Detect which cell encompasses the target text, then output its [X, Y] center coordinate. 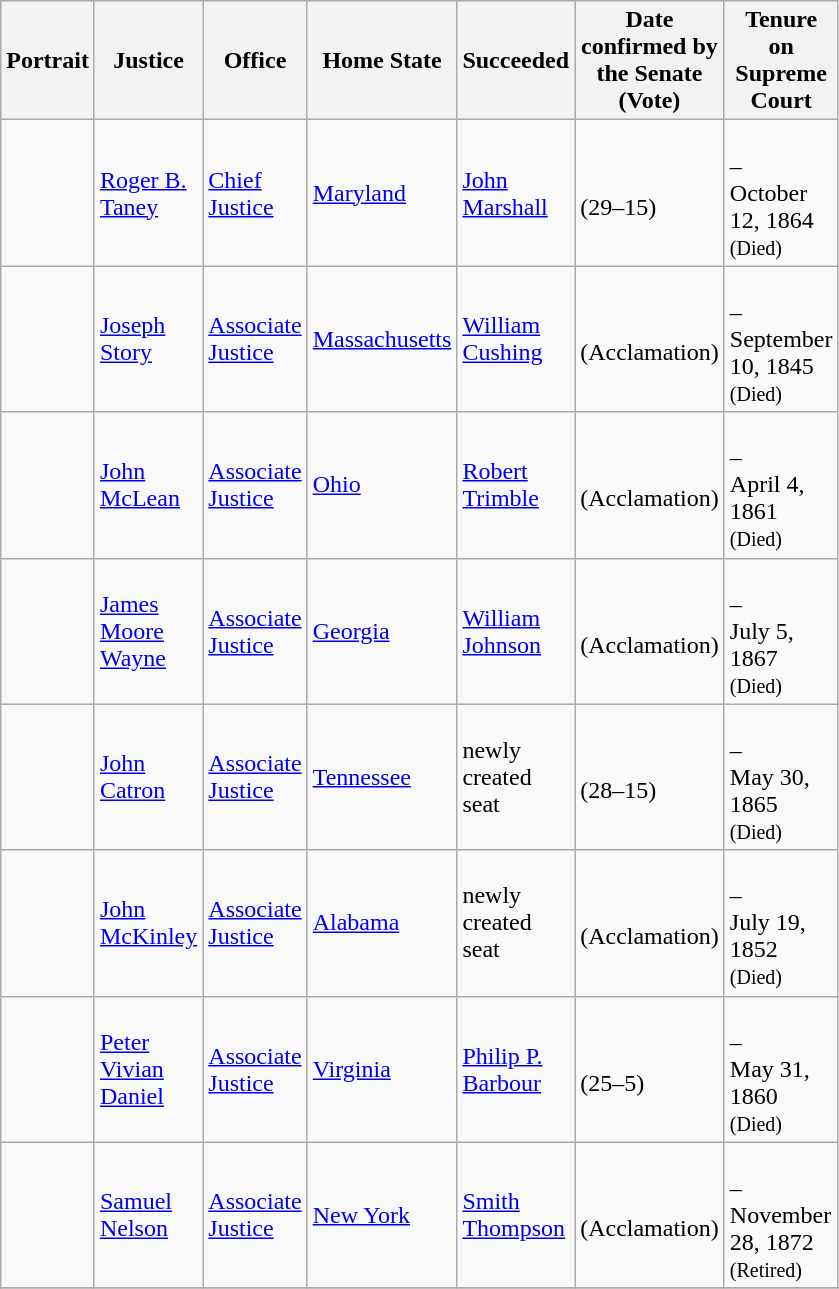
Joseph Story [148, 339]
Ohio [382, 485]
John McKinley [148, 923]
Office [255, 60]
–July 19, 1852(Died) [781, 923]
Samuel Nelson [148, 1215]
William Cushing [516, 339]
Succeeded [516, 60]
Date confirmed by the Senate(Vote) [650, 60]
(25–5) [650, 1069]
John McLean [148, 485]
(29–15) [650, 193]
John Marshall [516, 193]
Home State [382, 60]
–May 30, 1865(Died) [781, 777]
Roger B. Taney [148, 193]
William Johnson [516, 631]
Justice [148, 60]
Tenure on Supreme Court [781, 60]
Virginia [382, 1069]
James Moore Wayne [148, 631]
Chief Justice [255, 193]
–July 5, 1867(Died) [781, 631]
–May 31, 1860(Died) [781, 1069]
Massachusetts [382, 339]
–November 28, 1872(Retired) [781, 1215]
Alabama [382, 923]
Georgia [382, 631]
Tennessee [382, 777]
Maryland [382, 193]
–September 10, 1845(Died) [781, 339]
Smith Thompson [516, 1215]
John Catron [148, 777]
Robert Trimble [516, 485]
Philip P. Barbour [516, 1069]
Portrait [48, 60]
Peter Vivian Daniel [148, 1069]
(28–15) [650, 777]
–October 12, 1864(Died) [781, 193]
New York [382, 1215]
–April 4, 1861(Died) [781, 485]
